Output the (X, Y) coordinate of the center of the cell containing the given text.  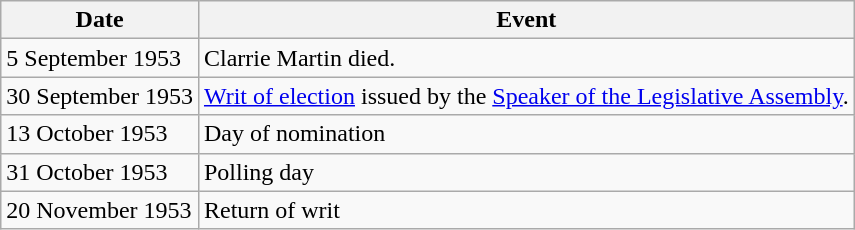
20 November 1953 (100, 210)
31 October 1953 (100, 172)
Writ of election issued by the Speaker of the Legislative Assembly. (526, 96)
Day of nomination (526, 134)
Date (100, 20)
Event (526, 20)
5 September 1953 (100, 58)
13 October 1953 (100, 134)
Return of writ (526, 210)
Polling day (526, 172)
30 September 1953 (100, 96)
Clarrie Martin died. (526, 58)
